Pinpoint the cell where the given text exists, returning its (x, y) midpoint coordinate. 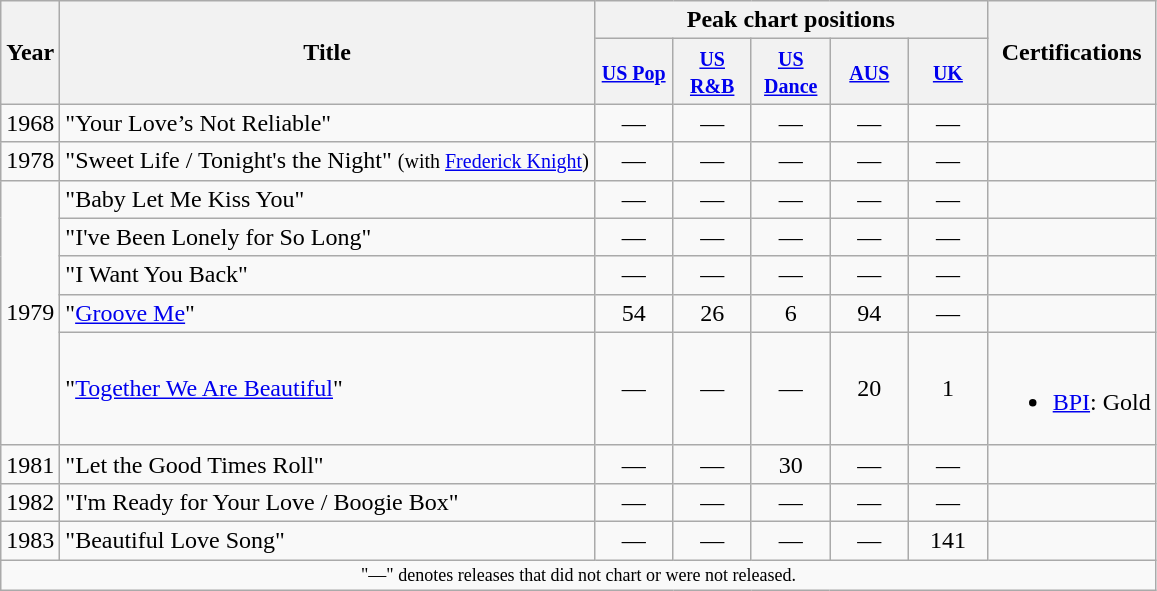
US Dance (790, 72)
"Together We Are Beautiful" (328, 388)
54 (634, 313)
"I'm Ready for Your Love / Boogie Box" (328, 502)
1983 (30, 540)
"Beautiful Love Song" (328, 540)
UK (948, 72)
6 (790, 313)
AUS (870, 72)
1978 (30, 161)
30 (790, 464)
"Your Love’s Not Reliable" (328, 123)
"Baby Let Me Kiss You" (328, 199)
US Pop (634, 72)
Year (30, 52)
"I've Been Lonely for So Long" (328, 237)
"—" denotes releases that did not chart or were not released. (579, 576)
1968 (30, 123)
"I Want You Back" (328, 275)
BPI: Gold (1072, 388)
Certifications (1072, 52)
"Groove Me" (328, 313)
US R&B (712, 72)
20 (870, 388)
1 (948, 388)
94 (870, 313)
Title (328, 52)
"Let the Good Times Roll" (328, 464)
1981 (30, 464)
141 (948, 540)
26 (712, 313)
Peak chart positions (790, 20)
1982 (30, 502)
"Sweet Life / Tonight's the Night" (with Frederick Knight) (328, 161)
1979 (30, 312)
